Locate the cell with the specified text and output its (X, Y) center coordinate. 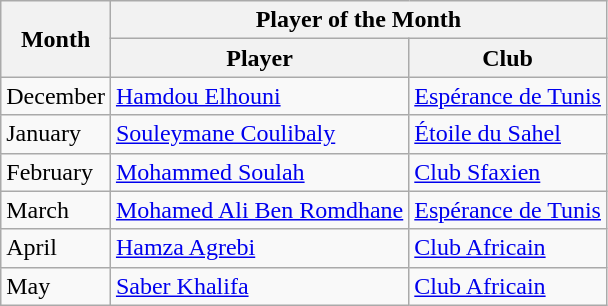
Hamdou Elhouni (259, 96)
Saber Khalifa (259, 286)
Club Sfaxien (508, 172)
January (56, 134)
Player of the Month (358, 20)
Mohamed Ali Ben Romdhane (259, 210)
Club (508, 58)
April (56, 248)
Hamza Agrebi (259, 248)
December (56, 96)
Mohammed Soulah (259, 172)
Player (259, 58)
Month (56, 39)
February (56, 172)
March (56, 210)
Étoile du Sahel (508, 134)
May (56, 286)
Souleymane Coulibaly (259, 134)
